Provide the [X, Y] coordinate of the cell's center where the given text is located.  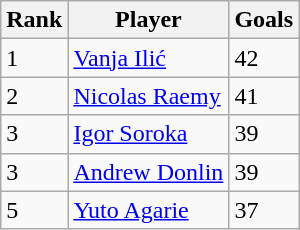
Igor Soroka [148, 134]
Nicolas Raemy [148, 96]
1 [34, 58]
Andrew Donlin [148, 172]
42 [264, 58]
Rank [34, 20]
2 [34, 96]
Yuto Agarie [148, 210]
Goals [264, 20]
Vanja Ilić [148, 58]
Player [148, 20]
37 [264, 210]
41 [264, 96]
5 [34, 210]
